Extract the (X, Y) coordinate from the center of the cell holding the provided text.  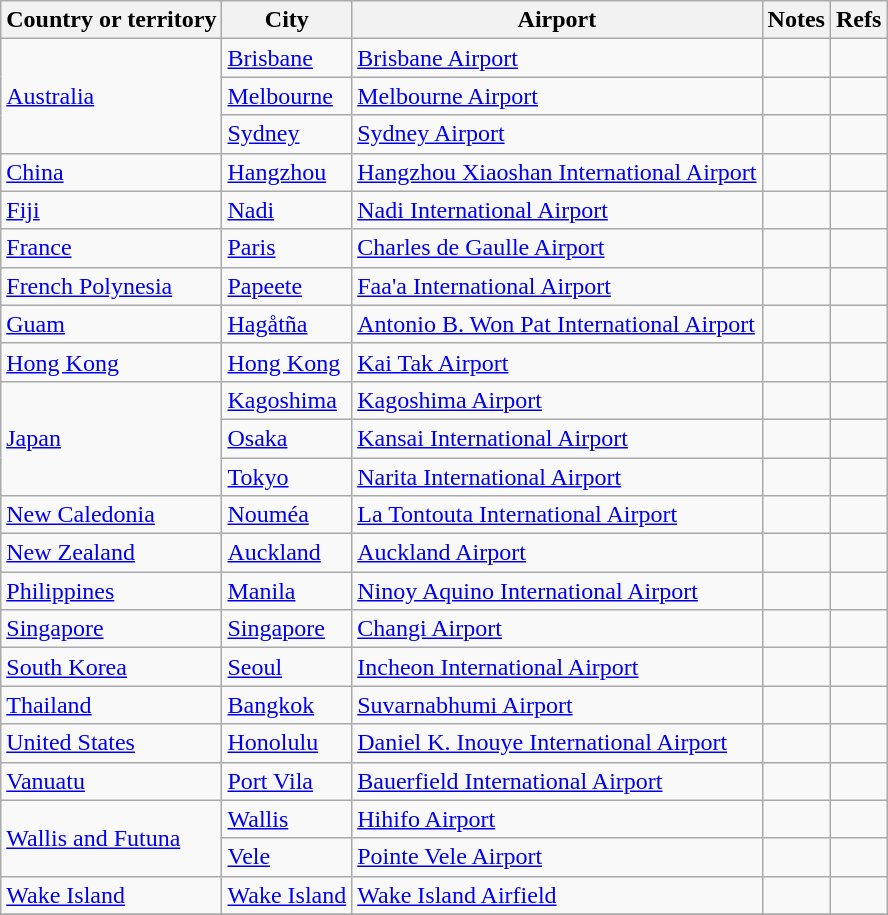
Hihifo Airport (557, 819)
Hangzhou Xiaoshan International Airport (557, 172)
Paris (287, 248)
Wake Island Airfield (557, 895)
Guam (112, 324)
Nadi International Airport (557, 210)
Nadi (287, 210)
Bauerfield International Airport (557, 781)
Australia (112, 96)
Kagoshima (287, 400)
Thailand (112, 705)
Brisbane (287, 58)
Country or territory (112, 20)
Melbourne (287, 96)
Port Vila (287, 781)
Papeete (287, 286)
Auckland Airport (557, 553)
Kagoshima Airport (557, 400)
Japan (112, 438)
Airport (557, 20)
New Caledonia (112, 515)
United States (112, 743)
Sydney (287, 134)
Hagåtña (287, 324)
Tokyo (287, 477)
City (287, 20)
Vele (287, 857)
Kansai International Airport (557, 438)
Honolulu (287, 743)
Charles de Gaulle Airport (557, 248)
Manila (287, 591)
Melbourne Airport (557, 96)
Incheon International Airport (557, 667)
Osaka (287, 438)
New Zealand (112, 553)
China (112, 172)
Sydney Airport (557, 134)
Nouméa (287, 515)
Narita International Airport (557, 477)
Philippines (112, 591)
South Korea (112, 667)
La Tontouta International Airport (557, 515)
Hangzhou (287, 172)
Kai Tak Airport (557, 362)
Brisbane Airport (557, 58)
Suvarnabhumi Airport (557, 705)
Notes (796, 20)
Faa'a International Airport (557, 286)
Vanuatu (112, 781)
Pointe Vele Airport (557, 857)
Ninoy Aquino International Airport (557, 591)
Changi Airport (557, 629)
Seoul (287, 667)
Refs (858, 20)
Fiji (112, 210)
Auckland (287, 553)
Bangkok (287, 705)
France (112, 248)
French Polynesia (112, 286)
Antonio B. Won Pat International Airport (557, 324)
Wallis (287, 819)
Daniel K. Inouye International Airport (557, 743)
Wallis and Futuna (112, 838)
